Find where the given text appears and provide that cell's center as [X, Y] coordinate. 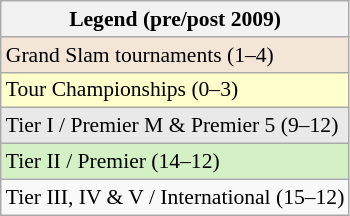
Tour Championships (0–3) [176, 90]
Tier II / Premier (14–12) [176, 162]
Legend (pre/post 2009) [176, 19]
Grand Slam tournaments (1–4) [176, 55]
Tier III, IV & V / International (15–12) [176, 197]
Tier I / Premier M & Premier 5 (9–12) [176, 126]
